Pinpoint the cell where the given text exists, returning its [X, Y] midpoint coordinate. 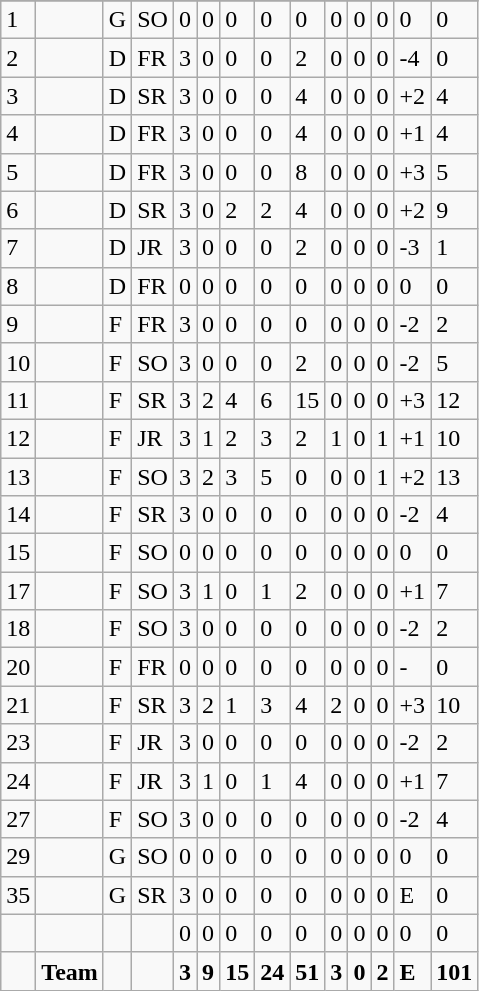
18 [18, 629]
20 [18, 667]
35 [18, 895]
21 [18, 705]
11 [18, 400]
Team [70, 971]
23 [18, 743]
-4 [412, 58]
101 [454, 971]
29 [18, 857]
17 [18, 591]
- [412, 667]
14 [18, 515]
51 [308, 971]
-3 [412, 248]
27 [18, 819]
